Locate the cell with the specified text and output its [X, Y] center coordinate. 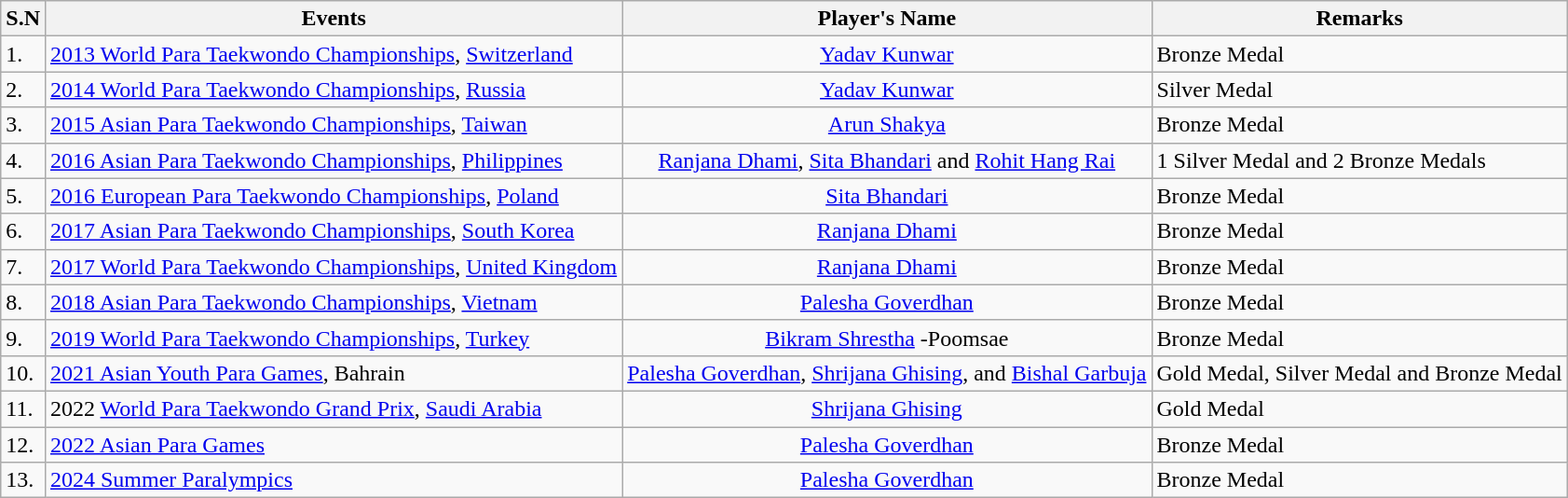
Palesha Goverdhan, Shrijana Ghising, and Bishal Garbuja [887, 373]
Player's Name [887, 19]
3. [23, 125]
5. [23, 196]
12. [23, 445]
6. [23, 231]
2021 Asian Youth Para Games, Bahrain [334, 373]
2024 Summer Paralympics [334, 480]
Arun Shakya [887, 125]
1. [23, 54]
Remarks [1359, 19]
2016 European Para Taekwondo Championships, Poland [334, 196]
2013 World Para Taekwondo Championships, Switzerland [334, 54]
2019 World Para Taekwondo Championships, Turkey [334, 338]
2. [23, 90]
Bikram Shrestha -Poomsae [887, 338]
Silver Medal [1359, 90]
2016 Asian Para Taekwondo Championships, Philippines [334, 160]
Gold Medal, Silver Medal and Bronze Medal [1359, 373]
2018 Asian Para Taekwondo Championships, Vietnam [334, 302]
2022 World Para Taekwondo Grand Prix, Saudi Arabia [334, 408]
9. [23, 338]
S.N [23, 19]
13. [23, 480]
2014 World Para Taekwondo Championships, Russia [334, 90]
Sita Bhandari [887, 196]
2017 Asian Para Taekwondo Championships, South Korea [334, 231]
8. [23, 302]
11. [23, 408]
Events [334, 19]
4. [23, 160]
2015 Asian Para Taekwondo Championships, Taiwan [334, 125]
2017 World Para Taekwondo Championships, United Kingdom [334, 267]
2022 Asian Para Games [334, 445]
Gold Medal [1359, 408]
7. [23, 267]
Ranjana Dhami, Sita Bhandari and Rohit Hang Rai [887, 160]
1 Silver Medal and 2 Bronze Medals [1359, 160]
10. [23, 373]
Shrijana Ghising [887, 408]
